Scan for the cell matching the given text and deliver its [x, y] coordinate at center. 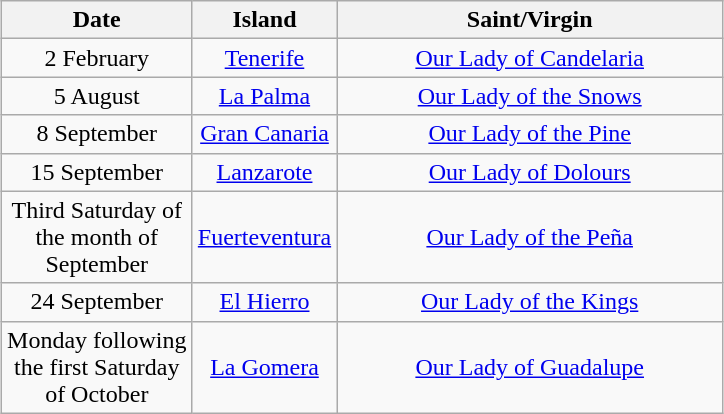
5 August [96, 96]
Date [96, 20]
24 September [96, 302]
Our Lady of the Peña [530, 237]
Tenerife [264, 58]
Monday following the first Saturday of October [96, 367]
La Palma [264, 96]
Our Lady of Guadalupe [530, 367]
2 February [96, 58]
La Gomera [264, 367]
Our Lady of the Pine [530, 134]
Saint/Virgin [530, 20]
Our Lady of the Snows [530, 96]
Our Lady of the Kings [530, 302]
8 September [96, 134]
Fuerteventura [264, 237]
El Hierro [264, 302]
Lanzarote [264, 172]
Island [264, 20]
Our Lady of Candelaria [530, 58]
Our Lady of Dolours [530, 172]
15 September [96, 172]
Third Saturday of the month of September [96, 237]
Gran Canaria [264, 134]
